From the cell containing the given text, extract its center point as (x, y) coordinate. 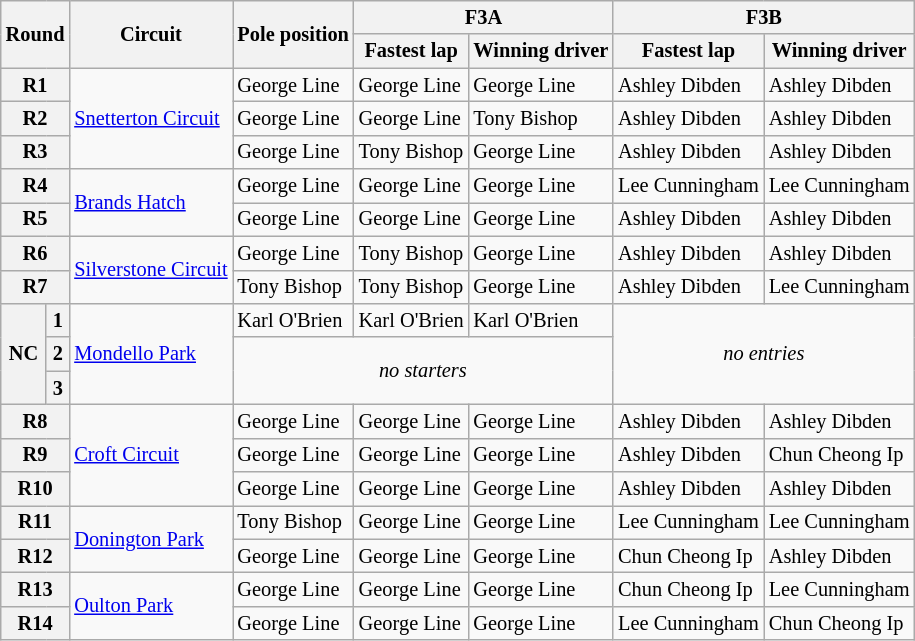
R11 (36, 522)
R9 (36, 455)
3 (58, 388)
no starters (422, 370)
no entries (764, 354)
Brands Hatch (150, 202)
R4 (36, 186)
R6 (36, 253)
Round (36, 34)
R3 (36, 152)
Pole position (292, 34)
Mondello Park (150, 354)
1 (58, 320)
F3A (484, 17)
R2 (36, 118)
2 (58, 354)
Croft Circuit (150, 454)
R12 (36, 556)
R1 (36, 85)
R5 (36, 219)
R14 (36, 623)
F3B (764, 17)
Silverstone Circuit (150, 270)
Circuit (150, 34)
R8 (36, 421)
Donington Park (150, 538)
Oulton Park (150, 606)
R13 (36, 589)
R7 (36, 287)
NC (24, 354)
Snetterton Circuit (150, 118)
R10 (36, 489)
